Pinpoint the cell where the given text exists, returning its [X, Y] midpoint coordinate. 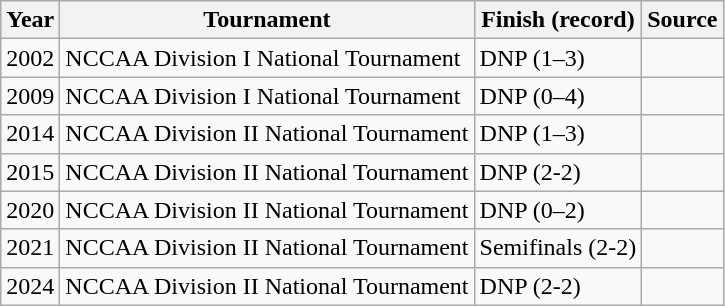
2015 [30, 172]
Source [682, 20]
Semifinals (2-2) [558, 248]
2002 [30, 58]
DNP (0–2) [558, 210]
Tournament [267, 20]
2021 [30, 248]
2009 [30, 96]
2014 [30, 134]
2020 [30, 210]
2024 [30, 286]
DNP (0–4) [558, 96]
Year [30, 20]
Finish (record) [558, 20]
